Detect which cell encompasses the target text, then output its [X, Y] center coordinate. 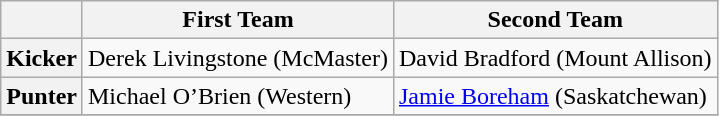
David Bradford (Mount Allison) [555, 58]
First Team [238, 20]
Punter [42, 96]
Michael O’Brien (Western) [238, 96]
Jamie Boreham (Saskatchewan) [555, 96]
Second Team [555, 20]
Kicker [42, 58]
Derek Livingstone (McMaster) [238, 58]
